From the cell containing the given text, extract its center point as [X, Y] coordinate. 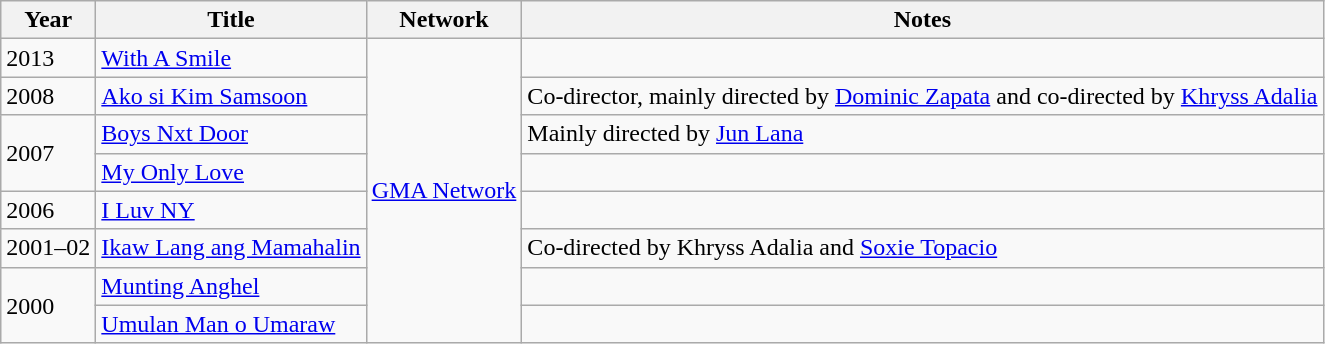
2001–02 [48, 248]
My Only Love [231, 172]
I Luv NY [231, 210]
2000 [48, 305]
Notes [922, 20]
Network [444, 20]
Co-directed by Khryss Adalia and Soxie Topacio [922, 248]
Title [231, 20]
Munting Anghel [231, 286]
With A Smile [231, 58]
Ako si Kim Samsoon [231, 96]
Mainly directed by Jun Lana [922, 134]
Co-director, mainly directed by Dominic Zapata and co-directed by Khryss Adalia [922, 96]
Year [48, 20]
Boys Nxt Door [231, 134]
GMA Network [444, 191]
Ikaw Lang ang Mamahalin [231, 248]
Umulan Man o Umaraw [231, 324]
2013 [48, 58]
2007 [48, 153]
2008 [48, 96]
2006 [48, 210]
